Extract the (x, y) coordinate from the center of the cell holding the provided text.  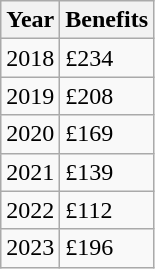
2020 (30, 134)
£196 (107, 248)
2018 (30, 58)
£208 (107, 96)
£139 (107, 172)
£169 (107, 134)
2021 (30, 172)
2023 (30, 248)
Year (30, 20)
Benefits (107, 20)
£112 (107, 210)
2019 (30, 96)
2022 (30, 210)
£234 (107, 58)
